Extract the [x, y] coordinate from the center of the cell holding the provided text.  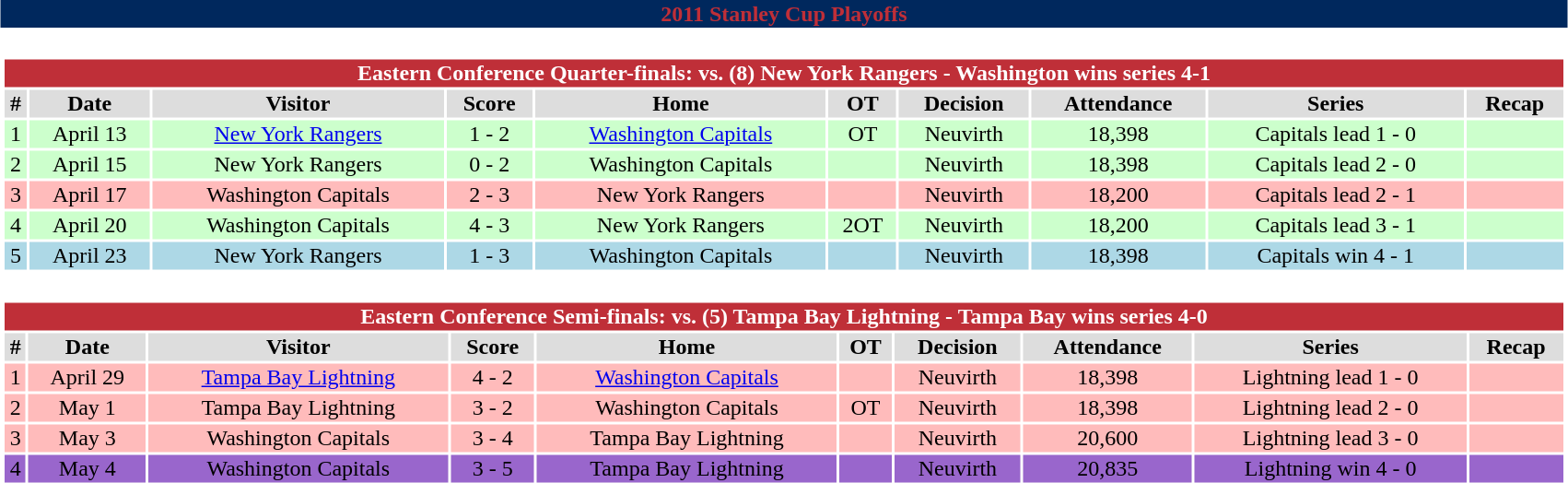
Lightning lead 3 - 0 [1330, 438]
20,600 [1107, 438]
1 - 3 [489, 255]
Capitals lead 2 - 1 [1336, 194]
May 1 [87, 408]
April 17 [90, 194]
1 - 2 [489, 134]
Capitals win 4 - 1 [1336, 255]
Lightning lead 1 - 0 [1330, 377]
3 - 4 [492, 438]
Capitals lead 2 - 0 [1336, 165]
2011 Stanley Cup Playoffs [784, 14]
3 - 5 [492, 469]
20,835 [1107, 469]
Lightning win 4 - 0 [1330, 469]
Capitals lead 3 - 1 [1336, 226]
May 4 [87, 469]
April 15 [90, 165]
April 23 [90, 255]
April 29 [87, 377]
Capitals lead 1 - 0 [1336, 134]
5 [15, 255]
4 - 3 [489, 226]
Lightning lead 2 - 0 [1330, 408]
3 - 2 [492, 408]
0 - 2 [489, 165]
Eastern Conference Quarter-finals: vs. (8) New York Rangers - Washington wins series 4-1 [783, 73]
April 13 [90, 134]
4 - 2 [492, 377]
April 20 [90, 226]
Eastern Conference Semi-finals: vs. (5) Tampa Bay Lightning - Tampa Bay wins series 4-0 [783, 316]
2OT [863, 226]
May 3 [87, 438]
2 - 3 [489, 194]
